Detect which cell encompasses the target text, then output its (X, Y) center coordinate. 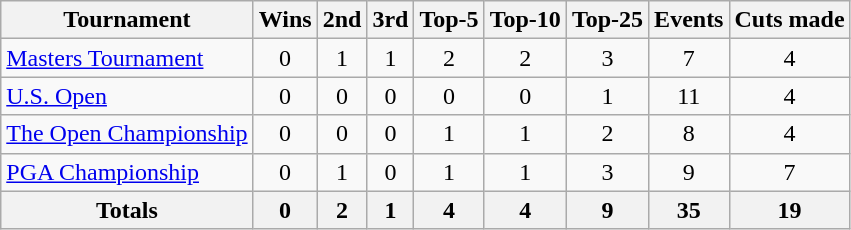
35 (689, 210)
3rd (390, 20)
Cuts made (790, 20)
Top-10 (525, 20)
PGA Championship (127, 172)
8 (689, 134)
Wins (285, 20)
Masters Tournament (127, 58)
U.S. Open (127, 96)
Totals (127, 210)
11 (689, 96)
Tournament (127, 20)
Events (689, 20)
The Open Championship (127, 134)
19 (790, 210)
Top-25 (607, 20)
2nd (342, 20)
Top-5 (449, 20)
